Return the [x, y] coordinate for the center point of the cell that contains the specified text.  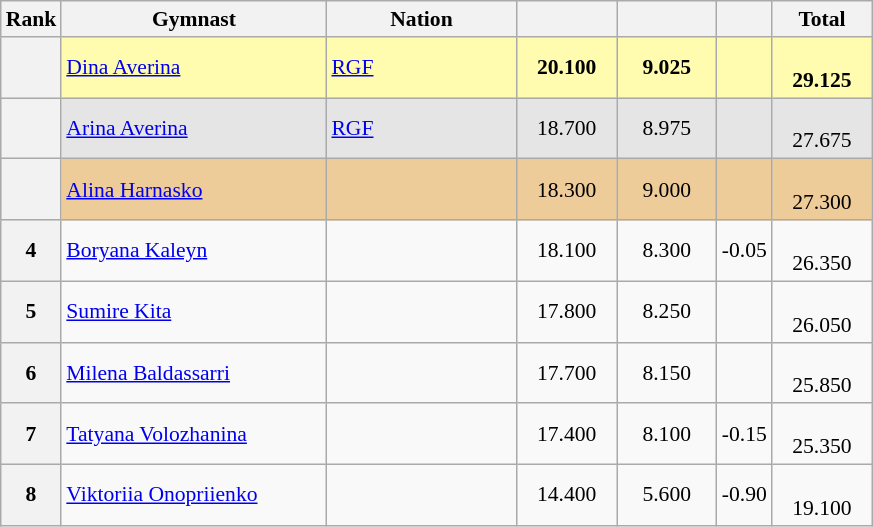
Arina Averina [194, 128]
27.300 [822, 190]
29.125 [822, 68]
5 [32, 312]
19.100 [822, 496]
8.300 [667, 250]
27.675 [822, 128]
Milena Baldassarri [194, 372]
Gymnast [194, 19]
8.975 [667, 128]
18.700 [567, 128]
4 [32, 250]
8.100 [667, 434]
25.350 [822, 434]
-0.90 [744, 496]
17.700 [567, 372]
Boryana Kaleyn [194, 250]
25.850 [822, 372]
9.000 [667, 190]
26.050 [822, 312]
-0.05 [744, 250]
20.100 [567, 68]
6 [32, 372]
-0.15 [744, 434]
17.400 [567, 434]
18.100 [567, 250]
7 [32, 434]
Dina Averina [194, 68]
8.250 [667, 312]
Sumire Kita [194, 312]
14.400 [567, 496]
8 [32, 496]
9.025 [667, 68]
Viktoriia Onopriienko [194, 496]
8.150 [667, 372]
26.350 [822, 250]
17.800 [567, 312]
Nation [421, 19]
5.600 [667, 496]
Tatyana Volozhanina [194, 434]
Total [822, 19]
Rank [32, 19]
Alina Harnasko [194, 190]
18.300 [567, 190]
